Detect which cell encompasses the target text, then output its (x, y) center coordinate. 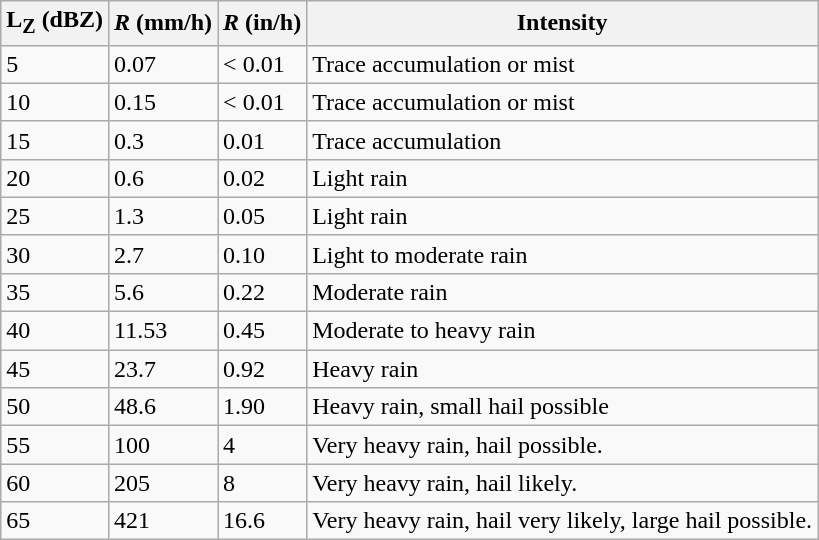
11.53 (164, 331)
10 (55, 102)
1.3 (164, 216)
35 (55, 292)
Very heavy rain, hail possible. (562, 445)
Heavy rain (562, 369)
8 (262, 483)
1.90 (262, 407)
Moderate rain (562, 292)
30 (55, 254)
55 (55, 445)
0.6 (164, 178)
Light to moderate rain (562, 254)
R (in/h) (262, 23)
0.92 (262, 369)
0.10 (262, 254)
0.45 (262, 331)
0.22 (262, 292)
60 (55, 483)
LZ (dBZ) (55, 23)
40 (55, 331)
0.01 (262, 140)
2.7 (164, 254)
45 (55, 369)
421 (164, 521)
20 (55, 178)
0.15 (164, 102)
5.6 (164, 292)
0.05 (262, 216)
Very heavy rain, hail very likely, large hail possible. (562, 521)
Intensity (562, 23)
0.02 (262, 178)
4 (262, 445)
23.7 (164, 369)
50 (55, 407)
R (mm/h) (164, 23)
65 (55, 521)
100 (164, 445)
Very heavy rain, hail likely. (562, 483)
25 (55, 216)
48.6 (164, 407)
16.6 (262, 521)
Heavy rain, small hail possible (562, 407)
0.3 (164, 140)
15 (55, 140)
205 (164, 483)
Trace accumulation (562, 140)
5 (55, 64)
0.07 (164, 64)
Moderate to heavy rain (562, 331)
